Output the [x, y] coordinate of the center of the cell containing the given text.  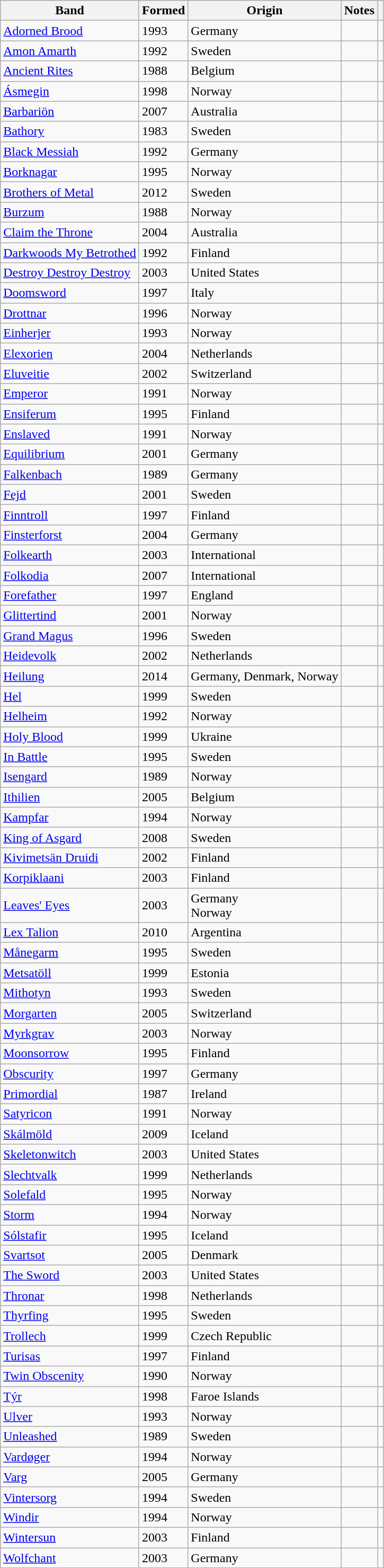
Helheim [70, 716]
Glittertind [70, 616]
Twin Obscenity [70, 1376]
Kivimetsän Druidi [70, 857]
Moonsorrow [70, 1053]
2014 [163, 676]
Týr [70, 1396]
GermanyNorway [265, 905]
Band [70, 11]
Estonia [265, 973]
Brothers of Metal [70, 192]
Heidevolk [70, 656]
2008 [163, 837]
Myrkgrav [70, 1033]
Burzum [70, 212]
Thyrfing [70, 1316]
Turisas [70, 1356]
Bathory [70, 131]
Origin [265, 11]
Skeletonwitch [70, 1154]
King of Asgard [70, 837]
Darkwoods My Betrothed [70, 253]
Finsterforst [70, 535]
Wolfchant [70, 1557]
Amon Amarth [70, 51]
Ukraine [265, 737]
Barbariön [70, 111]
Kampfar [70, 817]
Enslaved [70, 434]
Faroe Islands [265, 1396]
Fejd [70, 494]
2009 [163, 1134]
Ulver [70, 1416]
Storm [70, 1215]
Månegarm [70, 953]
Ásmegin [70, 91]
Holy Blood [70, 737]
Argentina [265, 933]
Denmark [265, 1255]
Grand Magus [70, 636]
Wintersun [70, 1537]
2012 [163, 192]
Doomsword [70, 293]
Eluveitie [70, 374]
Black Messiah [70, 152]
Falkenbach [70, 474]
Adorned Brood [70, 31]
Slechtvalk [70, 1174]
Mithotyn [70, 993]
Skálmöld [70, 1134]
Czech Republic [265, 1336]
1990 [163, 1376]
Metsatöll [70, 973]
Folkodia [70, 575]
Ithilien [70, 797]
Isengard [70, 777]
Windir [70, 1517]
Lex Talion [70, 933]
Morgarten [70, 1013]
Satyricon [70, 1114]
Claim the Throne [70, 232]
Vardøger [70, 1457]
Drottnar [70, 313]
Forefather [70, 596]
Korpiklaani [70, 878]
Germany, Denmark, Norway [265, 676]
The Sword [70, 1275]
Leaves' Eyes [70, 905]
Folkearth [70, 555]
Thronar [70, 1296]
Equilibrium [70, 454]
Ancient Rites [70, 71]
Ireland [265, 1094]
Svartsot [70, 1255]
Einherjer [70, 333]
Obscurity [70, 1074]
2010 [163, 933]
Unleashed [70, 1437]
England [265, 596]
Finntroll [70, 515]
Elexorien [70, 353]
Borknagar [70, 172]
Destroy Destroy Destroy [70, 273]
In Battle [70, 757]
Solefald [70, 1194]
Varg [70, 1477]
Hel [70, 696]
Notes [359, 11]
Heilung [70, 676]
Emperor [70, 394]
Sólstafir [70, 1235]
1983 [163, 131]
Vintersorg [70, 1497]
Primordial [70, 1094]
1987 [163, 1094]
Formed [163, 11]
Trollech [70, 1336]
Ensiferum [70, 414]
Italy [265, 293]
